Provide the (x, y) coordinate of the cell's center where the given text is located.  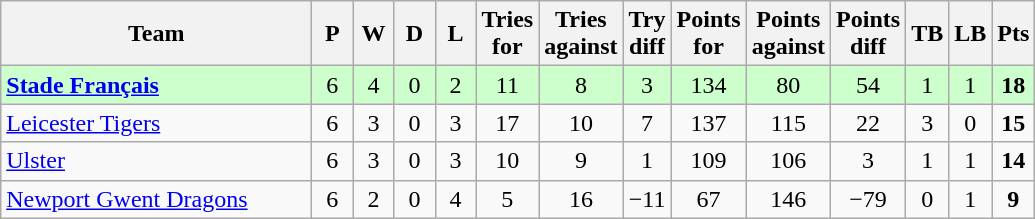
TB (928, 34)
14 (1014, 161)
Ulster (156, 161)
Tries for (508, 34)
5 (508, 199)
L (456, 34)
109 (708, 161)
67 (708, 199)
16 (581, 199)
18 (1014, 85)
Points against (788, 34)
Leicester Tigers (156, 123)
11 (508, 85)
Stade Français (156, 85)
−79 (868, 199)
115 (788, 123)
17 (508, 123)
22 (868, 123)
Points for (708, 34)
134 (708, 85)
D (414, 34)
Newport Gwent Dragons (156, 199)
Points diff (868, 34)
15 (1014, 123)
Try diff (647, 34)
Team (156, 34)
W (374, 34)
7 (647, 123)
Tries against (581, 34)
80 (788, 85)
54 (868, 85)
Pts (1014, 34)
8 (581, 85)
LB (970, 34)
146 (788, 199)
137 (708, 123)
106 (788, 161)
−11 (647, 199)
P (332, 34)
